Pinpoint the cell where the given text exists, returning its (x, y) midpoint coordinate. 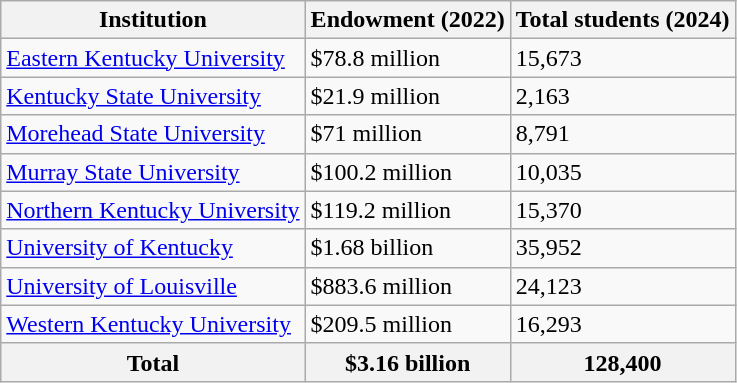
Western Kentucky University (153, 324)
35,952 (622, 248)
Eastern Kentucky University (153, 58)
$71 million (408, 134)
15,370 (622, 210)
$119.2 million (408, 210)
10,035 (622, 172)
Northern Kentucky University (153, 210)
Endowment (2022) (408, 20)
Morehead State University (153, 134)
$883.6 million (408, 286)
15,673 (622, 58)
24,123 (622, 286)
$21.9 million (408, 96)
University of Louisville (153, 286)
Murray State University (153, 172)
University of Kentucky (153, 248)
$1.68 billion (408, 248)
Kentucky State University (153, 96)
$209.5 million (408, 324)
16,293 (622, 324)
8,791 (622, 134)
128,400 (622, 362)
2,163 (622, 96)
$100.2 million (408, 172)
Total students (2024) (622, 20)
$3.16 billion (408, 362)
Total (153, 362)
$78.8 million (408, 58)
Institution (153, 20)
